Extract the (X, Y) coordinate from the center of the cell holding the provided text.  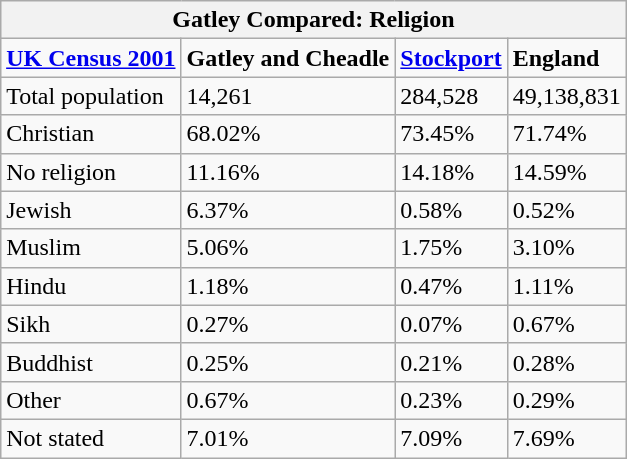
6.37% (288, 210)
Gatley and Cheadle (288, 58)
Muslim (91, 248)
Sikh (91, 324)
7.69% (566, 438)
0.25% (288, 362)
Stockport (451, 58)
7.01% (288, 438)
Jewish (91, 210)
0.27% (288, 324)
0.52% (566, 210)
Gatley Compared: Religion (314, 20)
Not stated (91, 438)
0.21% (451, 362)
England (566, 58)
Buddhist (91, 362)
Other (91, 400)
0.28% (566, 362)
0.07% (451, 324)
3.10% (566, 248)
Hindu (91, 286)
73.45% (451, 134)
Total population (91, 96)
68.02% (288, 134)
49,138,831 (566, 96)
No religion (91, 172)
0.47% (451, 286)
0.58% (451, 210)
11.16% (288, 172)
7.09% (451, 438)
Christian (91, 134)
14,261 (288, 96)
284,528 (451, 96)
UK Census 2001 (91, 58)
1.75% (451, 248)
5.06% (288, 248)
1.18% (288, 286)
1.11% (566, 286)
0.23% (451, 400)
71.74% (566, 134)
0.29% (566, 400)
14.59% (566, 172)
14.18% (451, 172)
